Return (X, Y) of the center of cell containing provided text 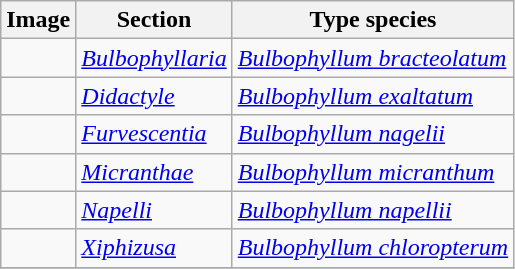
Section (154, 20)
Bulbophyllum exaltatum (372, 96)
Type species (372, 20)
Image (38, 20)
Micranthae (154, 172)
Xiphizusa (154, 248)
Bulbophyllum micranthum (372, 172)
Furvescentia (154, 134)
Bulbophyllum napellii (372, 210)
Bulbophyllum bracteolatum (372, 58)
Didactyle (154, 96)
Napelli (154, 210)
Bulbophyllum nagelii (372, 134)
Bulbophyllaria (154, 58)
Bulbophyllum chloropterum (372, 248)
